Determine the (x, y) coordinate at the center of the cell enclosing the given text.  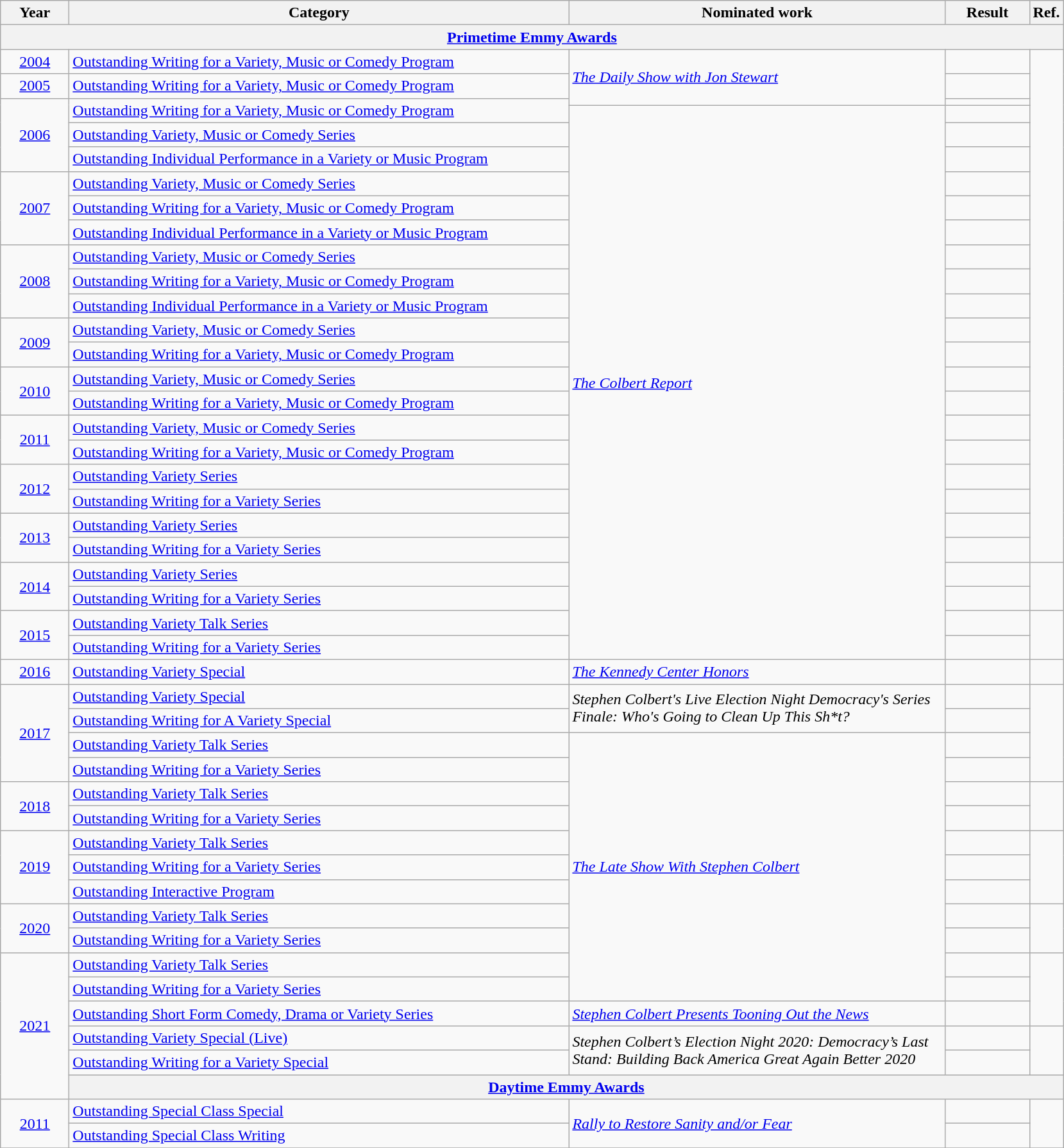
2007 (35, 208)
2012 (35, 489)
Outstanding Writing for a Variety Special (319, 1062)
2009 (35, 342)
2015 (35, 635)
Outstanding Writing for A Variety Special (319, 721)
Nominated work (757, 13)
Outstanding Interactive Program (319, 891)
2013 (35, 537)
Outstanding Special Class Writing (319, 1136)
2017 (35, 732)
The Daily Show with Jon Stewart (757, 77)
2019 (35, 867)
2018 (35, 806)
The Kennedy Center Honors (757, 671)
Stephen Colbert's Live Election Night Democracy's Series Finale: Who's Going to Clean Up This Sh*t? (757, 708)
2004 (35, 62)
2014 (35, 586)
Primetime Emmy Awards (532, 37)
2020 (35, 928)
The Colbert Report (757, 382)
Result (988, 13)
2008 (35, 281)
Category (319, 13)
The Late Show With Stephen Colbert (757, 867)
Daytime Emmy Awards (566, 1087)
2016 (35, 671)
Year (35, 13)
2005 (35, 86)
Outstanding Short Form Comedy, Drama or Variety Series (319, 1013)
Stephen Colbert Presents Tooning Out the News (757, 1013)
Rally to Restore Sanity and/or Fear (757, 1124)
Outstanding Special Class Special (319, 1111)
Outstanding Variety Special (Live) (319, 1038)
2006 (35, 135)
Ref. (1047, 13)
2010 (35, 391)
2021 (35, 1026)
Stephen Colbert’s Election Night 2020: Democracy’s Last Stand: Building Back America Great Again Better 2020 (757, 1050)
